Pinpoint the cell where the given text exists, returning its (x, y) midpoint coordinate. 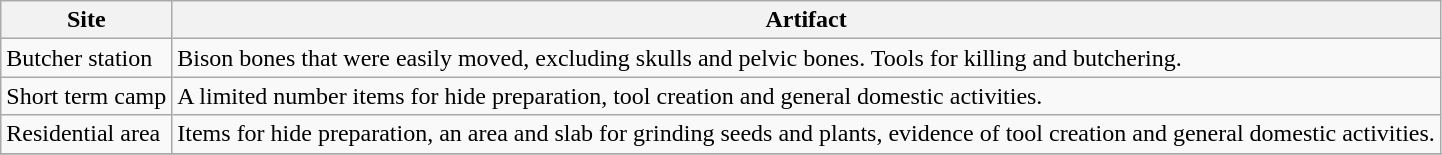
Bison bones that were easily moved, excluding skulls and pelvic bones. Tools for killing and butchering. (806, 58)
A limited number items for hide preparation, tool creation and general domestic activities. (806, 96)
Site (86, 20)
Short term camp (86, 96)
Butcher station (86, 58)
Residential area (86, 134)
Items for hide preparation, an area and slab for grinding seeds and plants, evidence of tool creation and general domestic activities. (806, 134)
Artifact (806, 20)
